Capture the cell that displays the provided text and extract its [X, Y] central coordinate. 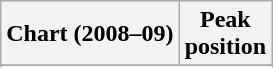
Peakposition [225, 34]
Chart (2008–09) [90, 34]
